Locate the cell with the specified text and output its [X, Y] center coordinate. 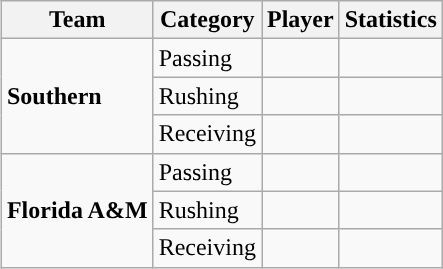
Southern [77, 96]
Statistics [390, 20]
Florida A&M [77, 210]
Team [77, 20]
Category [207, 20]
Player [301, 20]
